Provide the (x, y) coordinate of the cell's center where the given text is located.  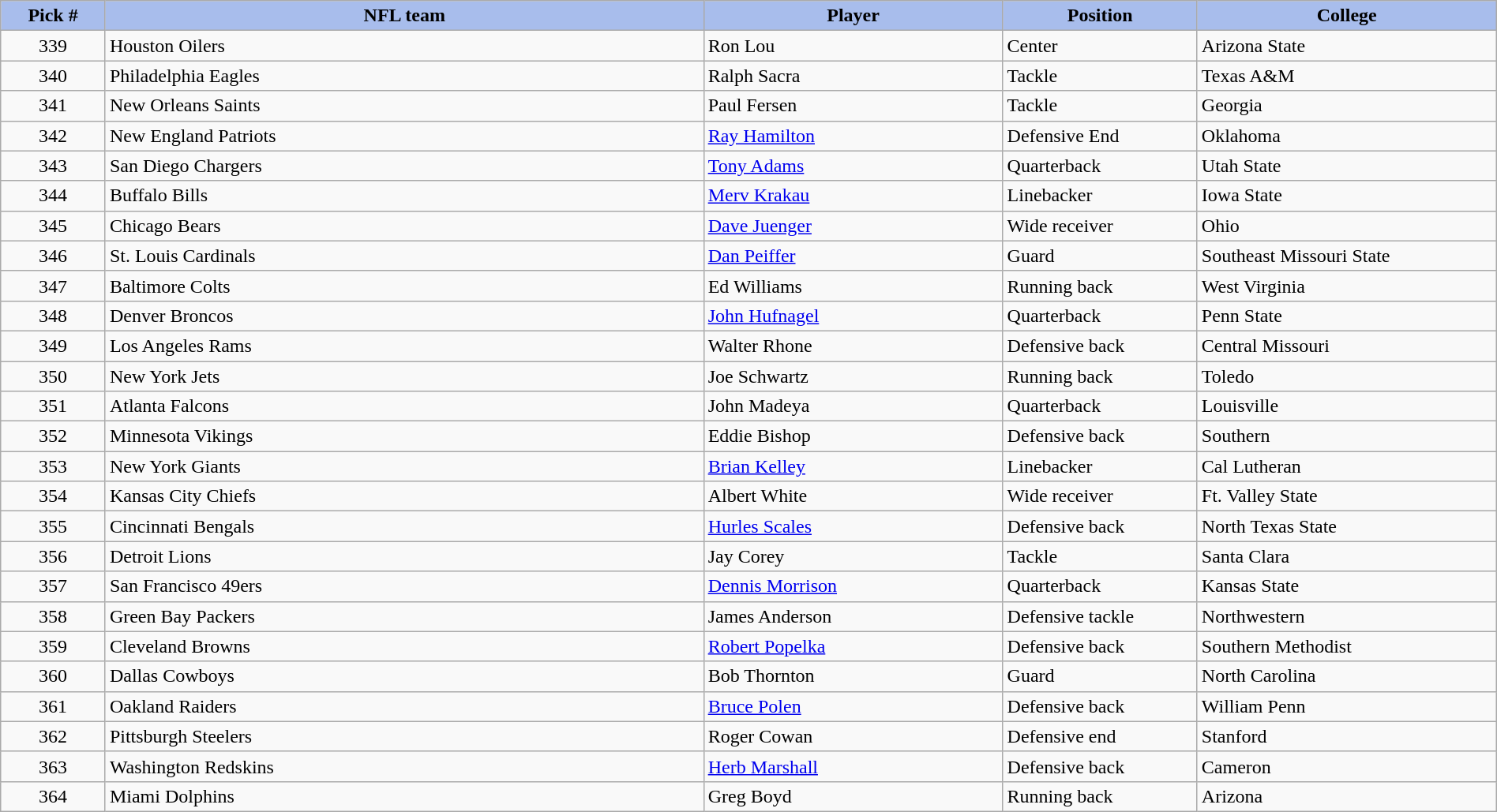
San Diego Chargers (404, 166)
Los Angeles Rams (404, 346)
Baltimore Colts (404, 286)
363 (54, 766)
Georgia (1347, 106)
Southeast Missouri State (1347, 256)
Southern Methodist (1347, 646)
356 (54, 556)
Stanford (1347, 736)
John Hufnagel (853, 316)
357 (54, 586)
Louisville (1347, 406)
Position (1100, 16)
Ohio (1347, 226)
Houston Oilers (404, 46)
Ft. Valley State (1347, 496)
New England Patriots (404, 136)
350 (54, 376)
Hurles Scales (853, 526)
364 (54, 796)
James Anderson (853, 616)
Southern (1347, 436)
Dan Peiffer (853, 256)
347 (54, 286)
348 (54, 316)
College (1347, 16)
Paul Fersen (853, 106)
Kansas State (1347, 586)
Denver Broncos (404, 316)
William Penn (1347, 706)
New Orleans Saints (404, 106)
Jay Corey (853, 556)
355 (54, 526)
Albert White (853, 496)
Ray Hamilton (853, 136)
Walter Rhone (853, 346)
Pittsburgh Steelers (404, 736)
Bruce Polen (853, 706)
Tony Adams (853, 166)
Oakland Raiders (404, 706)
Utah State (1347, 166)
North Texas State (1347, 526)
Arizona State (1347, 46)
353 (54, 466)
Joe Schwartz (853, 376)
Greg Boyd (853, 796)
Iowa State (1347, 196)
358 (54, 616)
Defensive end (1100, 736)
Brian Kelley (853, 466)
343 (54, 166)
Oklahoma (1347, 136)
346 (54, 256)
Cleveland Browns (404, 646)
Robert Popelka (853, 646)
Cincinnati Bengals (404, 526)
Cameron (1347, 766)
351 (54, 406)
Defensive tackle (1100, 616)
Kansas City Chiefs (404, 496)
San Francisco 49ers (404, 586)
361 (54, 706)
Arizona (1347, 796)
Merv Krakau (853, 196)
Dennis Morrison (853, 586)
Dave Juenger (853, 226)
Cal Lutheran (1347, 466)
Eddie Bishop (853, 436)
Defensive End (1100, 136)
West Virginia (1347, 286)
Minnesota Vikings (404, 436)
Santa Clara (1347, 556)
Center (1100, 46)
New York Jets (404, 376)
344 (54, 196)
359 (54, 646)
Chicago Bears (404, 226)
New York Giants (404, 466)
354 (54, 496)
North Carolina (1347, 676)
Central Missouri (1347, 346)
John Madeya (853, 406)
Atlanta Falcons (404, 406)
Roger Cowan (853, 736)
St. Louis Cardinals (404, 256)
360 (54, 676)
Bob Thornton (853, 676)
342 (54, 136)
Herb Marshall (853, 766)
362 (54, 736)
Philadelphia Eagles (404, 76)
Ed Williams (853, 286)
Toledo (1347, 376)
Penn State (1347, 316)
Pick # (54, 16)
Detroit Lions (404, 556)
340 (54, 76)
341 (54, 106)
339 (54, 46)
Green Bay Packers (404, 616)
Dallas Cowboys (404, 676)
Ron Lou (853, 46)
Buffalo Bills (404, 196)
Washington Redskins (404, 766)
349 (54, 346)
345 (54, 226)
NFL team (404, 16)
Player (853, 16)
Texas A&M (1347, 76)
Northwestern (1347, 616)
Ralph Sacra (853, 76)
Miami Dolphins (404, 796)
352 (54, 436)
